Locate the cell with the specified text and output its (x, y) center coordinate. 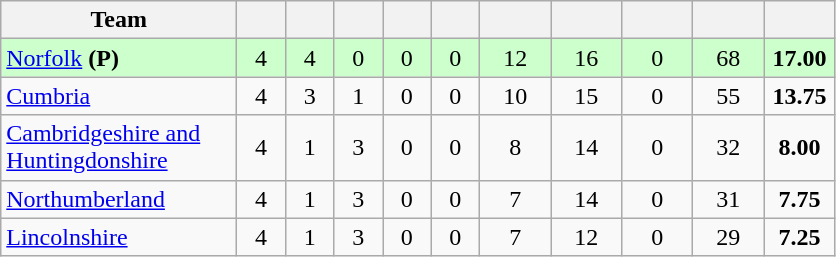
Cumbria (119, 96)
31 (728, 199)
8 (516, 148)
Lincolnshire (119, 237)
55 (728, 96)
7.25 (800, 237)
32 (728, 148)
29 (728, 237)
15 (586, 96)
Northumberland (119, 199)
16 (586, 58)
7.75 (800, 199)
68 (728, 58)
10 (516, 96)
13.75 (800, 96)
17.00 (800, 58)
Norfolk (P) (119, 58)
Team (119, 20)
8.00 (800, 148)
Cambridgeshire and Huntingdonshire (119, 148)
